Capture the cell that displays the provided text and extract its [x, y] central coordinate. 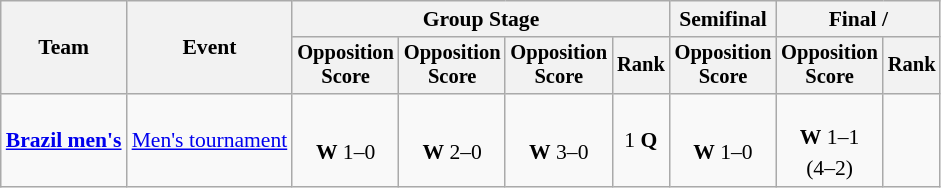
Event [210, 48]
W 2–0 [452, 140]
Final / [858, 19]
Men's tournament [210, 140]
Group Stage [480, 19]
W 1–1 (4–2) [830, 140]
W 3–0 [558, 140]
Brazil men's [64, 140]
Semifinal [724, 19]
1 Q [641, 140]
Team [64, 48]
